Find where the given text appears and provide that cell's center as (x, y) coordinate. 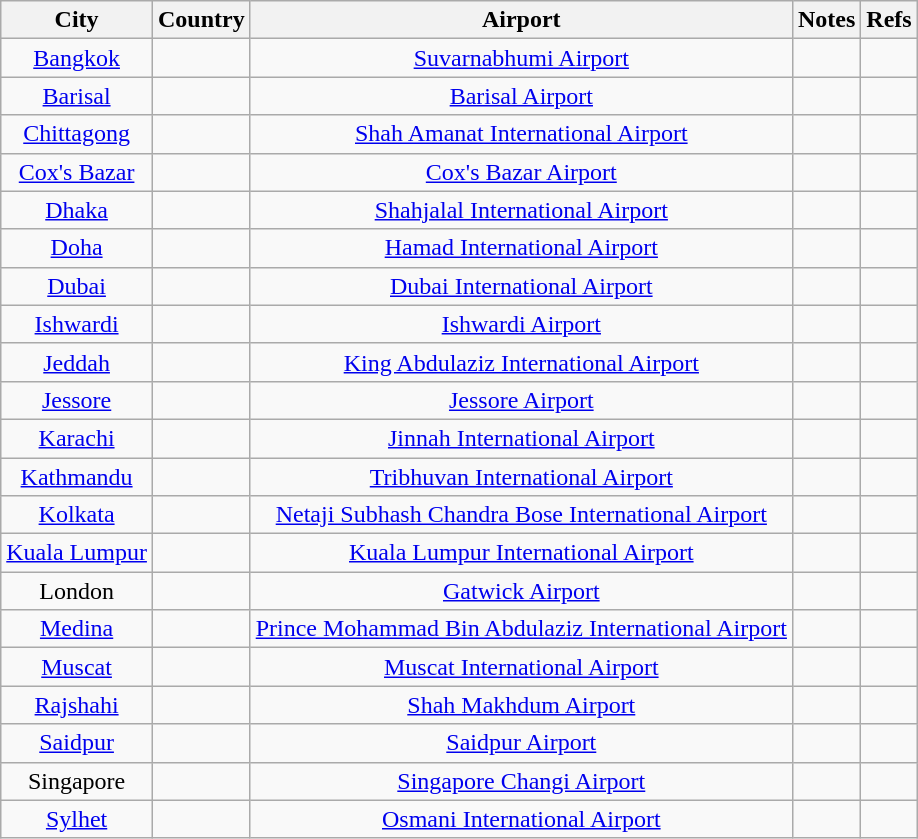
Dubai (77, 286)
London (77, 591)
King Abdulaziz International Airport (521, 362)
Shah Makhdum Airport (521, 705)
Muscat International Airport (521, 667)
Ishwardi (77, 324)
Muscat (77, 667)
Refs (889, 20)
Tribhuvan International Airport (521, 477)
Dhaka (77, 210)
Singapore (77, 781)
Jessore (77, 400)
Barisal Airport (521, 96)
Kuala Lumpur International Airport (521, 553)
Hamad International Airport (521, 248)
Prince Mohammad Bin Abdulaziz International Airport (521, 629)
Netaji Subhash Chandra Bose International Airport (521, 515)
Jinnah International Airport (521, 438)
Jessore Airport (521, 400)
Cox's Bazar (77, 172)
Suvarnabhumi Airport (521, 58)
Shah Amanat International Airport (521, 134)
Shahjalal International Airport (521, 210)
Kathmandu (77, 477)
Barisal (77, 96)
Jeddah (77, 362)
Osmani International Airport (521, 819)
Airport (521, 20)
Saidpur Airport (521, 743)
Kolkata (77, 515)
Medina (77, 629)
Saidpur (77, 743)
Karachi (77, 438)
Rajshahi (77, 705)
Cox's Bazar Airport (521, 172)
Sylhet (77, 819)
Chittagong (77, 134)
Bangkok (77, 58)
Ishwardi Airport (521, 324)
Singapore Changi Airport (521, 781)
Kuala Lumpur (77, 553)
Dubai International Airport (521, 286)
Doha (77, 248)
Country (201, 20)
Notes (826, 20)
City (77, 20)
Gatwick Airport (521, 591)
